Return (x, y) of the center of cell containing provided text 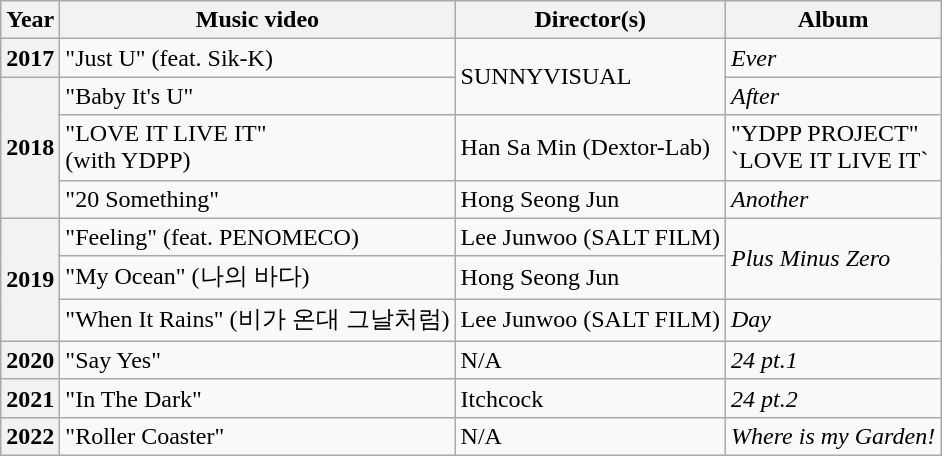
"20 Something" (258, 199)
Plus Minus Zero (832, 258)
"Feeling" (feat. PENOMECO) (258, 237)
Han Sa Min (Dextor-Lab) (590, 148)
"Baby It's U" (258, 96)
Director(s) (590, 20)
"When It Rains" (비가 온대 그날처럼) (258, 320)
2020 (30, 360)
Another (832, 199)
2018 (30, 148)
SUNNYVISUAL (590, 77)
2019 (30, 280)
After (832, 96)
2022 (30, 436)
2021 (30, 398)
"In The Dark" (258, 398)
"Roller Coaster" (258, 436)
Where is my Garden! (832, 436)
"LOVE IT LIVE IT"(with YDPP) (258, 148)
"Say Yes" (258, 360)
"Just U" (feat. Sik-K) (258, 58)
"My Ocean" (나의 바다) (258, 278)
24 pt.2 (832, 398)
24 pt.1 (832, 360)
Album (832, 20)
Itchcock (590, 398)
"YDPP PROJECT"`LOVE IT LIVE IT` (832, 148)
Day (832, 320)
2017 (30, 58)
Ever (832, 58)
Music video (258, 20)
Year (30, 20)
